Extract the [X, Y] coordinate from the center of the cell holding the provided text.  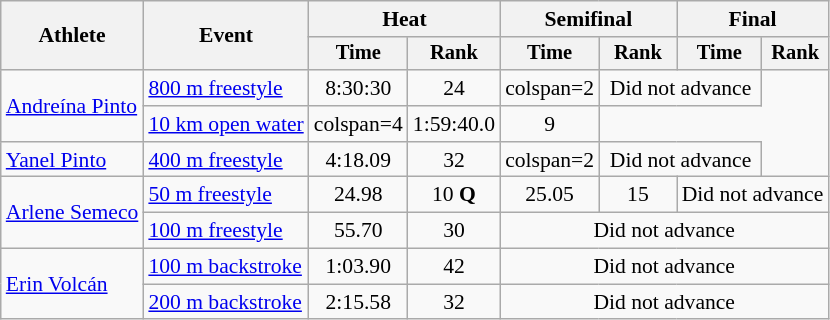
Arlene Semeco [72, 212]
100 m backstroke [226, 267]
4:18.09 [358, 160]
8:30:30 [358, 88]
25.05 [550, 195]
100 m freestyle [226, 231]
24 [454, 88]
9 [550, 124]
colspan=4 [358, 124]
2:15.58 [358, 302]
1:03.90 [358, 267]
30 [454, 231]
Andreína Pinto [72, 106]
Semifinal [588, 19]
Final [753, 19]
200 m backstroke [226, 302]
Yanel Pinto [72, 160]
800 m freestyle [226, 88]
Heat [404, 19]
400 m freestyle [226, 160]
Athlete [72, 36]
24.98 [358, 195]
10 km open water [226, 124]
42 [454, 267]
10 Q [454, 195]
Erin Volcán [72, 284]
55.70 [358, 231]
50 m freestyle [226, 195]
15 [638, 195]
1:59:40.0 [454, 124]
Event [226, 36]
